Return (X, Y) of the center of cell containing provided text 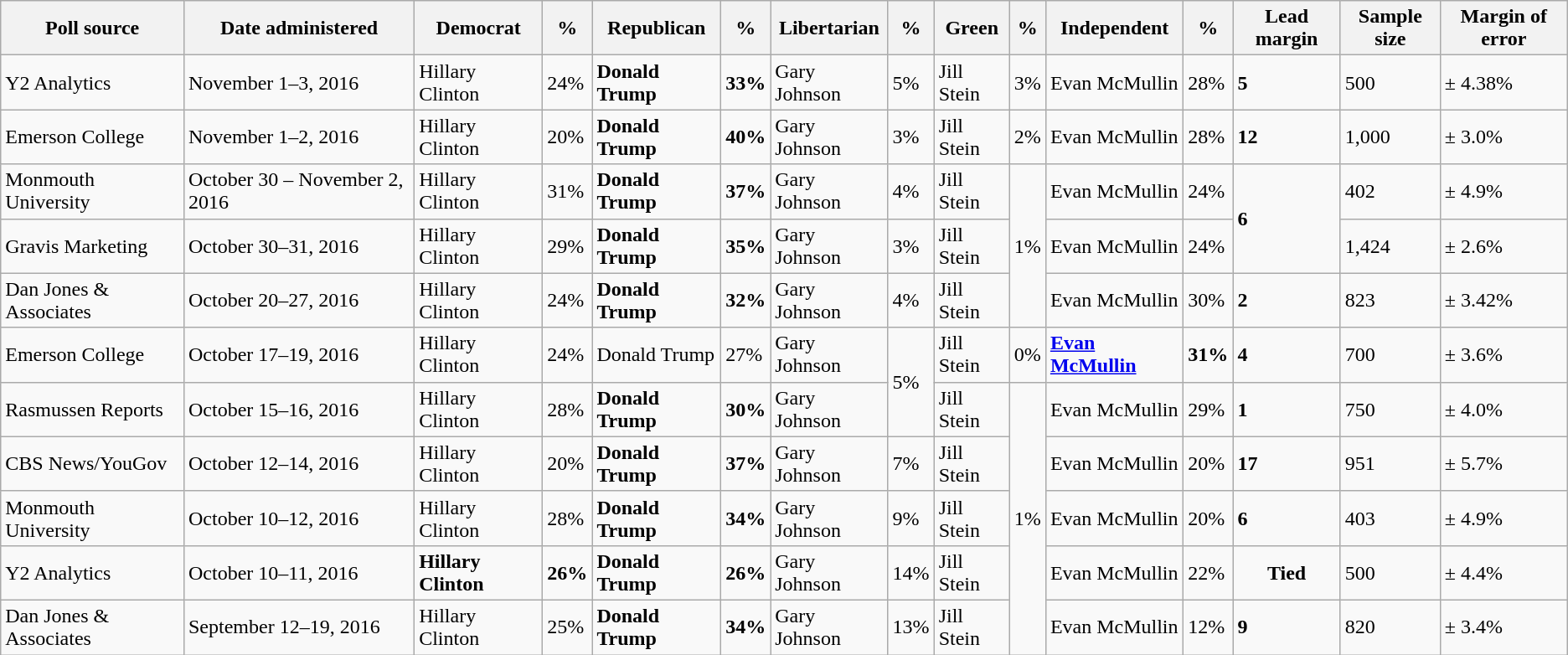
1,000 (1390, 137)
12 (1287, 137)
9% (911, 518)
823 (1390, 300)
40% (745, 137)
4 (1287, 355)
Libertarian (829, 28)
403 (1390, 518)
Sample size (1390, 28)
± 3.4% (1504, 627)
± 3.0% (1504, 137)
2% (1027, 137)
October 15–16, 2016 (298, 409)
1 (1287, 409)
± 3.42% (1504, 300)
Date administered (298, 28)
33% (745, 82)
October 30–31, 2016 (298, 246)
7% (911, 464)
9 (1287, 627)
Tied (1287, 573)
17 (1287, 464)
± 4.0% (1504, 409)
Republican (657, 28)
October 12–14, 2016 (298, 464)
35% (745, 246)
± 5.7% (1504, 464)
25% (568, 627)
14% (911, 573)
October 17–19, 2016 (298, 355)
2 (1287, 300)
5 (1287, 82)
± 2.6% (1504, 246)
27% (745, 355)
October 10–11, 2016 (298, 573)
700 (1390, 355)
November 1–2, 2016 (298, 137)
Rasmussen Reports (92, 409)
September 12–19, 2016 (298, 627)
13% (911, 627)
± 4.4% (1504, 573)
Independent (1114, 28)
22% (1208, 573)
750 (1390, 409)
October 20–27, 2016 (298, 300)
October 30 – November 2, 2016 (298, 191)
Poll source (92, 28)
402 (1390, 191)
CBS News/YouGov (92, 464)
October 10–12, 2016 (298, 518)
November 1–3, 2016 (298, 82)
32% (745, 300)
12% (1208, 627)
± 3.6% (1504, 355)
± 4.38% (1504, 82)
Gravis Marketing (92, 246)
951 (1390, 464)
Green (972, 28)
0% (1027, 355)
1,424 (1390, 246)
Lead margin (1287, 28)
Margin of error (1504, 28)
820 (1390, 627)
Democrat (479, 28)
